Capture the cell that displays the provided text and extract its [X, Y] central coordinate. 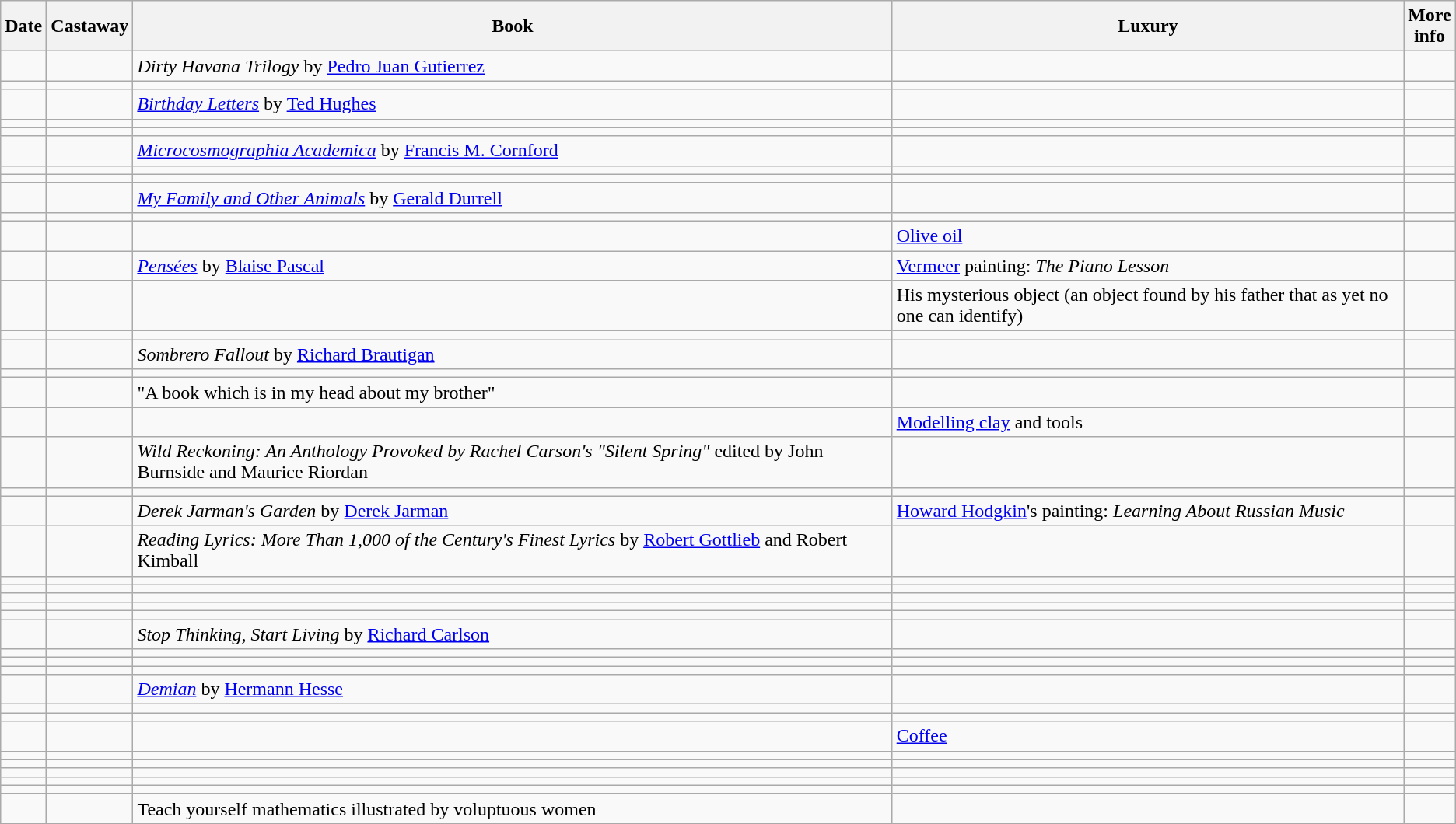
Luxury [1148, 26]
Book [513, 26]
Howard Hodgkin's painting: Learning About Russian Music [1148, 511]
Olive oil [1148, 236]
Reading Lyrics: More Than 1,000 of the Century's Finest Lyrics by Robert Gottlieb and Robert Kimball [513, 550]
Birthday Letters by Ted Hughes [513, 104]
Derek Jarman's Garden by Derek Jarman [513, 511]
Demian by Hermann Hesse [513, 690]
Date [23, 26]
Modelling clay and tools [1148, 422]
"A book which is in my head about my brother" [513, 393]
Vermeer painting: The Piano Lesson [1148, 265]
Coffee [1148, 736]
Dirty Havana Trilogy by Pedro Juan Gutierrez [513, 66]
His mysterious object (an object found by his father that as yet no one can identify) [1148, 306]
Pensées by Blaise Pascal [513, 265]
Teach yourself mathematics illustrated by voluptuous women [513, 808]
My Family and Other Animals by Gerald Durrell [513, 197]
Sombrero Fallout by Richard Brautigan [513, 354]
Castaway [90, 26]
Moreinfo [1430, 26]
Stop Thinking, Start Living by Richard Carlson [513, 634]
Microcosmographia Academica by Francis M. Cornford [513, 151]
Wild Reckoning: An Anthology Provoked by Rachel Carson's "Silent Spring" edited by John Burnside and Maurice Riordan [513, 462]
